Scan for the cell matching the given text and deliver its (x, y) coordinate at center. 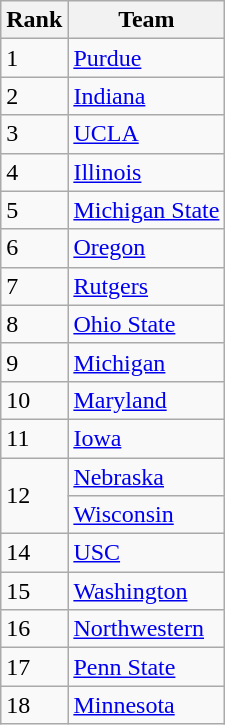
Indiana (146, 96)
Illinois (146, 172)
Oregon (146, 248)
UCLA (146, 134)
Nebraska (146, 477)
5 (34, 210)
Northwestern (146, 629)
11 (34, 438)
Michigan State (146, 210)
Rank (34, 20)
Wisconsin (146, 515)
Washington (146, 591)
Iowa (146, 438)
Minnesota (146, 705)
9 (34, 362)
Rutgers (146, 286)
18 (34, 705)
1 (34, 58)
17 (34, 667)
16 (34, 629)
Maryland (146, 400)
15 (34, 591)
2 (34, 96)
6 (34, 248)
Ohio State (146, 324)
8 (34, 324)
3 (34, 134)
Penn State (146, 667)
Michigan (146, 362)
7 (34, 286)
14 (34, 553)
Team (146, 20)
Purdue (146, 58)
USC (146, 553)
4 (34, 172)
10 (34, 400)
12 (34, 496)
